Extract the (X, Y) coordinate from the center of the cell holding the provided text.  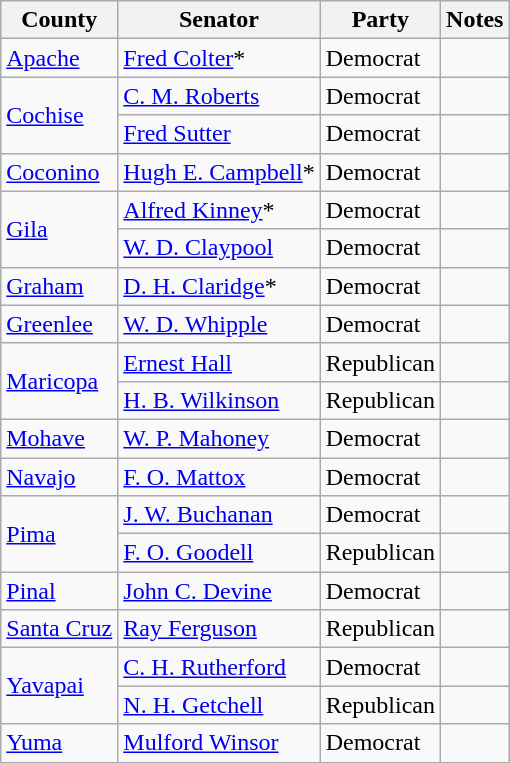
Yavapai (60, 686)
Notes (475, 20)
Graham (60, 286)
Ernest Hall (219, 362)
Coconino (60, 172)
W. D. Claypool (219, 248)
Navajo (60, 477)
H. B. Wilkinson (219, 400)
Ray Ferguson (219, 629)
Greenlee (60, 324)
F. O. Mattox (219, 477)
Alfred Kinney* (219, 210)
County (60, 20)
N. H. Getchell (219, 705)
Fred Colter* (219, 58)
W. P. Mahoney (219, 438)
Mohave (60, 438)
Party (380, 20)
D. H. Claridge* (219, 286)
Senator (219, 20)
Yuma (60, 743)
Cochise (60, 115)
Mulford Winsor (219, 743)
Maricopa (60, 381)
F. O. Goodell (219, 553)
Pinal (60, 591)
Gila (60, 229)
J. W. Buchanan (219, 515)
Fred Sutter (219, 134)
John C. Devine (219, 591)
Hugh E. Campbell* (219, 172)
C. H. Rutherford (219, 667)
Santa Cruz (60, 629)
C. M. Roberts (219, 96)
Pima (60, 534)
W. D. Whipple (219, 324)
Apache (60, 58)
